Return the [X, Y] coordinate for the center point of the cell that contains the specified text.  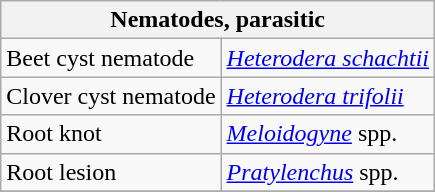
Nematodes, parasitic [218, 20]
Clover cyst nematode [111, 96]
Pratylenchus spp. [328, 172]
Heterodera trifolii [328, 96]
Heterodera schachtii [328, 58]
Beet cyst nematode [111, 58]
Meloidogyne spp. [328, 134]
Root lesion [111, 172]
Root knot [111, 134]
